Output the (x, y) coordinate of the center of the cell containing the given text.  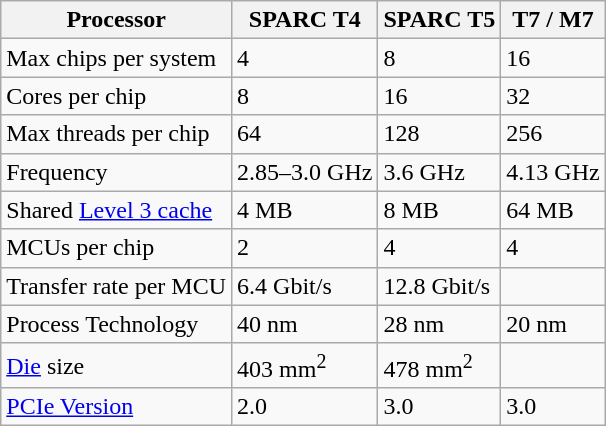
PCIe Version (116, 407)
4 MB (305, 210)
Shared Level 3 cache (116, 210)
Die size (116, 366)
Transfer rate per MCU (116, 286)
2.85–3.0 GHz (305, 172)
64 (305, 134)
T7 / M7 (553, 20)
SPARC T5 (440, 20)
Cores per chip (116, 96)
SPARC T4 (305, 20)
20 nm (553, 324)
4.13 GHz (553, 172)
28 nm (440, 324)
Process Technology (116, 324)
2 (305, 248)
MCUs per chip (116, 248)
256 (553, 134)
Frequency (116, 172)
8 MB (440, 210)
40 nm (305, 324)
128 (440, 134)
32 (553, 96)
3.6 GHz (440, 172)
64 MB (553, 210)
Processor (116, 20)
478 mm2 (440, 366)
2.0 (305, 407)
Max chips per system (116, 58)
6.4 Gbit/s (305, 286)
Max threads per chip (116, 134)
12.8 Gbit/s (440, 286)
403 mm2 (305, 366)
